Determine the [X, Y] coordinate at the center of the cell enclosing the given text.  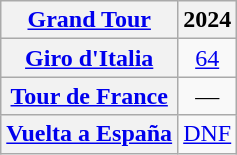
2024 [208, 20]
— [208, 96]
Tour de France [90, 96]
DNF [208, 134]
64 [208, 58]
Giro d'Italia [90, 58]
Grand Tour [90, 20]
Vuelta a España [90, 134]
